Locate the cell with the specified text and output its (x, y) center coordinate. 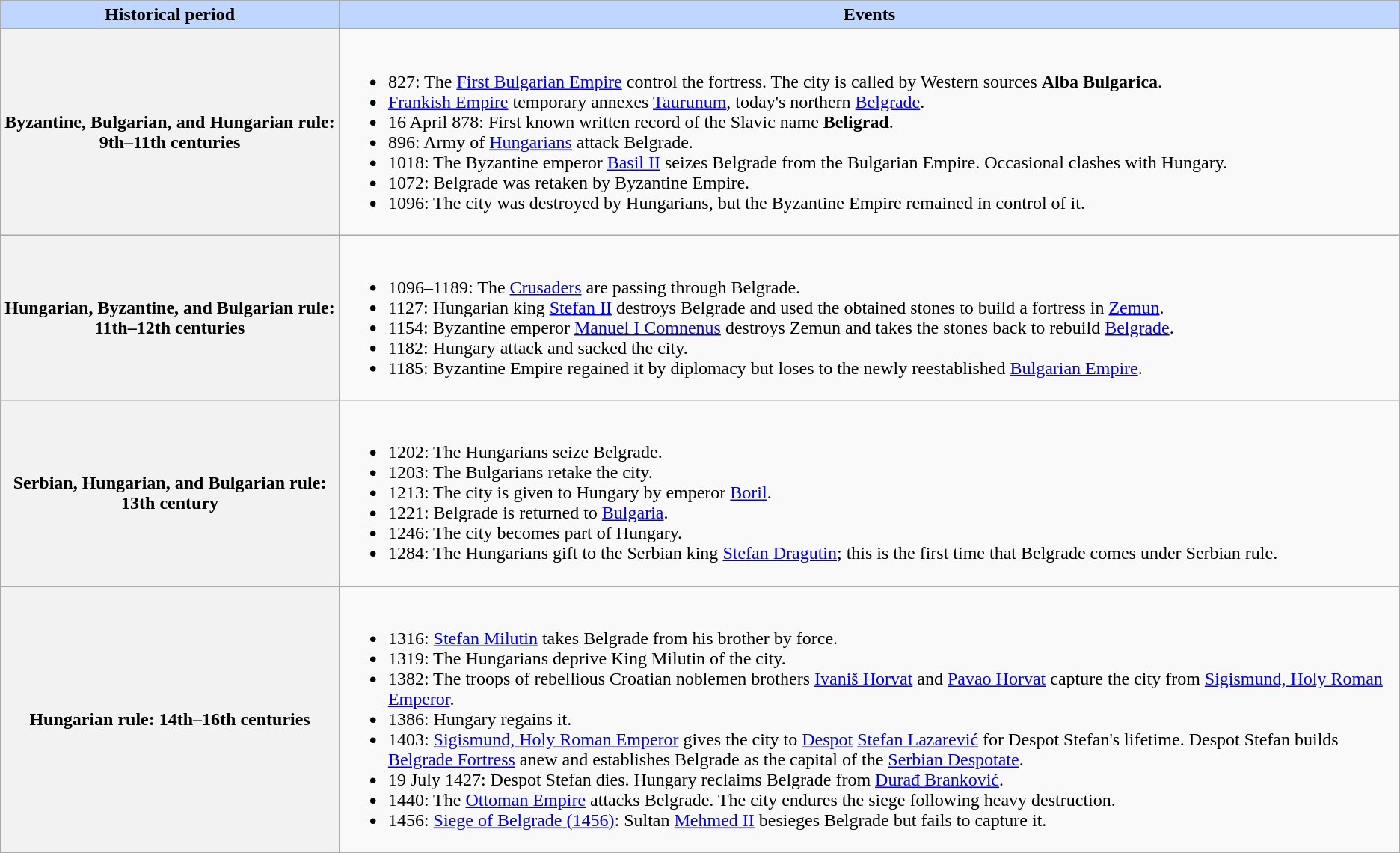
Serbian, Hungarian, and Bulgarian rule: 13th century (171, 493)
Hungarian rule: 14th–16th centuries (171, 719)
Historical period (171, 15)
Events (869, 15)
Byzantine, Bulgarian, and Hungarian rule: 9th–11th centuries (171, 132)
Hungarian, Byzantine, and Bulgarian rule: 11th–12th centuries (171, 317)
